From the cell containing the given text, extract its center point as (x, y) coordinate. 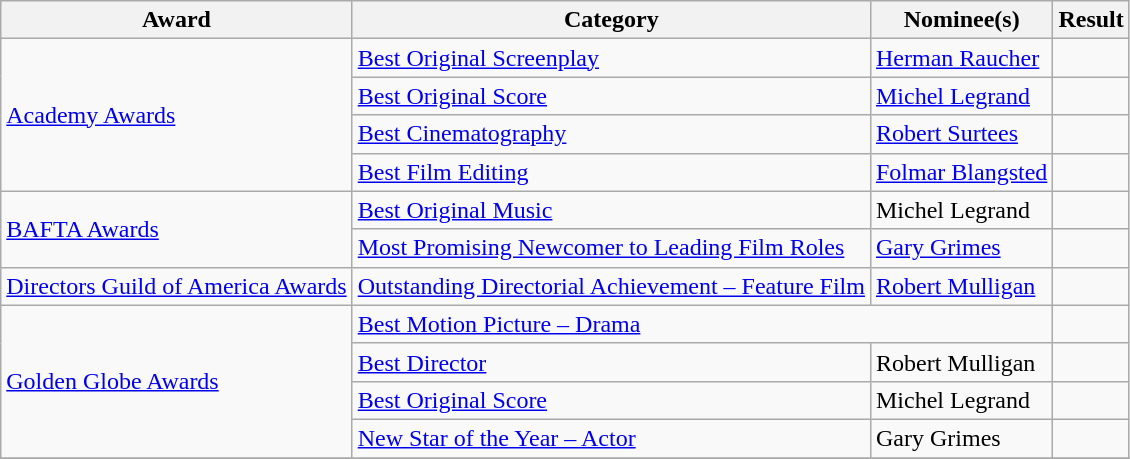
Directors Guild of America Awards (176, 286)
Most Promising Newcomer to Leading Film Roles (611, 248)
Robert Surtees (961, 134)
Herman Raucher (961, 58)
Award (176, 20)
Academy Awards (176, 115)
Nominee(s) (961, 20)
Folmar Blangsted (961, 172)
Best Cinematography (611, 134)
Golden Globe Awards (176, 381)
Outstanding Directorial Achievement – Feature Film (611, 286)
Result (1091, 20)
New Star of the Year – Actor (611, 438)
Best Film Editing (611, 172)
Best Motion Picture – Drama (702, 324)
Best Original Screenplay (611, 58)
Best Director (611, 362)
BAFTA Awards (176, 229)
Category (611, 20)
Best Original Music (611, 210)
